Detect which cell encompasses the target text, then output its (X, Y) center coordinate. 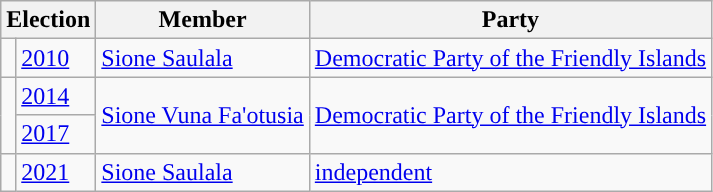
2010 (56, 58)
independent (510, 172)
Election (48, 20)
2017 (56, 134)
2014 (56, 96)
2021 (56, 172)
Member (202, 20)
Party (510, 20)
Sione Vuna Fa'otusia (202, 115)
